Extract the [X, Y] coordinate from the center of the cell holding the provided text.  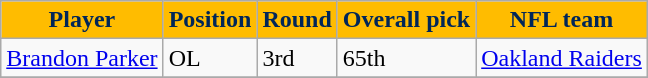
3rd [297, 58]
Oakland Raiders [562, 58]
Brandon Parker [82, 58]
Player [82, 20]
Round [297, 20]
Overall pick [406, 20]
Position [210, 20]
NFL team [562, 20]
OL [210, 58]
65th [406, 58]
